Find where the given text appears and provide that cell's center as (x, y) coordinate. 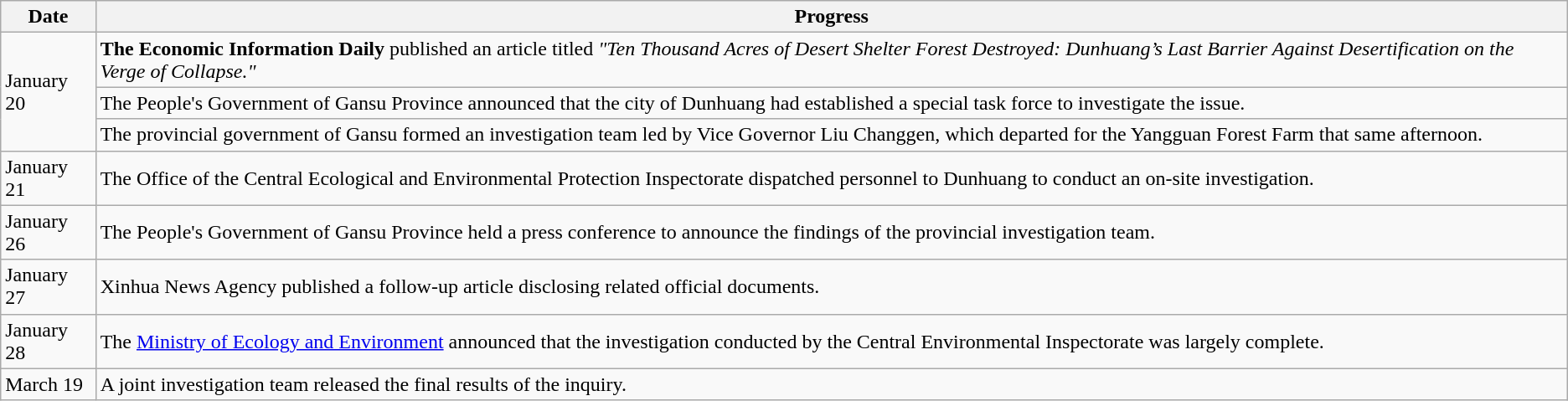
January 20 (49, 92)
January 21 (49, 177)
March 19 (49, 384)
Date (49, 17)
January 28 (49, 342)
The Ministry of Ecology and Environment announced that the investigation conducted by the Central Environmental Inspectorate was largely complete. (831, 342)
A joint investigation team released the final results of the inquiry. (831, 384)
The People's Government of Gansu Province announced that the city of Dunhuang had established a special task force to investigate the issue. (831, 103)
Progress (831, 17)
January 27 (49, 286)
The People's Government of Gansu Province held a press conference to announce the findings of the provincial investigation team. (831, 233)
Xinhua News Agency published a follow-up article disclosing related official documents. (831, 286)
January 26 (49, 233)
The Office of the Central Ecological and Environmental Protection Inspectorate dispatched personnel to Dunhuang to conduct an on-site investigation. (831, 177)
